Pinpoint the cell where the given text exists, returning its [X, Y] midpoint coordinate. 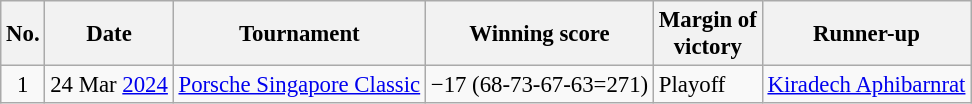
Tournament [299, 34]
24 Mar 2024 [109, 85]
Playoff [708, 85]
No. [23, 34]
Date [109, 34]
Winning score [539, 34]
Kiradech Aphibarnrat [866, 85]
Runner-up [866, 34]
Porsche Singapore Classic [299, 85]
1 [23, 85]
−17 (68-73-67-63=271) [539, 85]
Margin ofvictory [708, 34]
